Provide the [X, Y] coordinate of the cell's center where the given text is located.  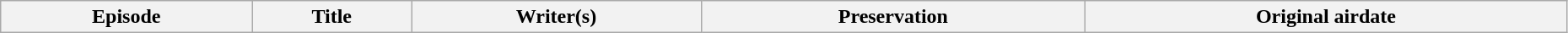
Writer(s) [557, 17]
Original airdate [1326, 17]
Episode [127, 17]
Preservation [892, 17]
Title [332, 17]
